Capture the cell that displays the provided text and extract its (x, y) central coordinate. 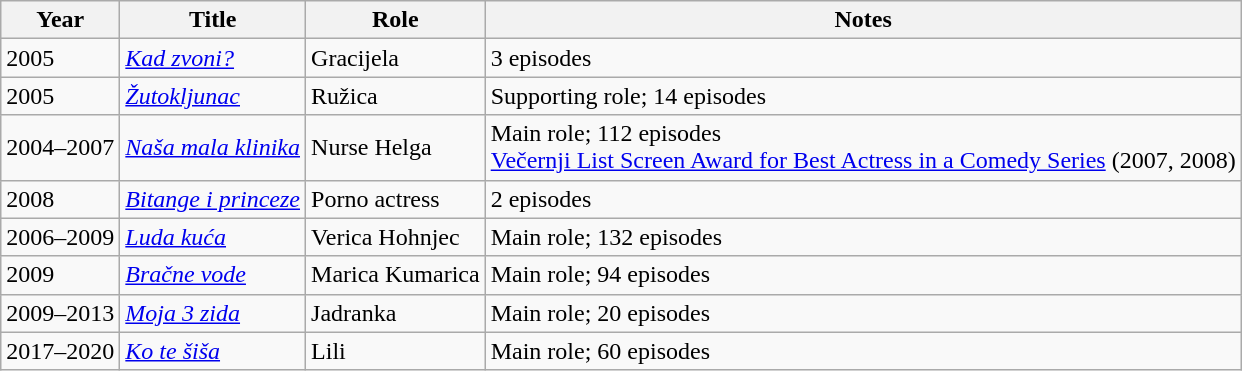
Main role; 132 episodes (863, 237)
Main role; 112 episodesVečernji List Screen Award for Best Actress in a Comedy Series (2007, 2008) (863, 148)
Ružica (396, 96)
Main role; 60 episodes (863, 351)
Year (60, 20)
2006–2009 (60, 237)
Main role; 94 episodes (863, 275)
Notes (863, 20)
Verica Hohnjec (396, 237)
2009–2013 (60, 313)
Naša mala klinika (213, 148)
Jadranka (396, 313)
Žutokljunac (213, 96)
Kad zvoni? (213, 58)
Title (213, 20)
Ko te šiša (213, 351)
Gracijela (396, 58)
Main role; 20 episodes (863, 313)
2009 (60, 275)
Nurse Helga (396, 148)
Bračne vode (213, 275)
3 episodes (863, 58)
Porno actress (396, 199)
2 episodes (863, 199)
Supporting role; 14 episodes (863, 96)
Luda kuća (213, 237)
2008 (60, 199)
2004–2007 (60, 148)
Moja 3 zida (213, 313)
Lili (396, 351)
Role (396, 20)
Bitange i princeze (213, 199)
Marica Kumarica (396, 275)
2017–2020 (60, 351)
